Provide the (X, Y) coordinate of the cell's center where the given text is located.  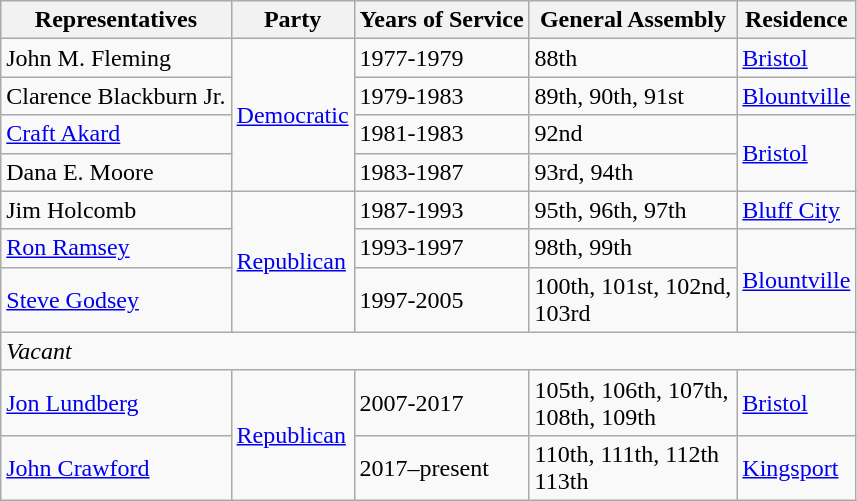
2007-2017 (442, 402)
Kingsport (796, 468)
Residence (796, 20)
93rd, 94th (633, 172)
1993-1997 (442, 248)
Party (292, 20)
Dana E. Moore (116, 172)
John Crawford (116, 468)
Clarence Blackburn Jr. (116, 96)
Vacant (428, 351)
95th, 96th, 97th (633, 210)
Jon Lundberg (116, 402)
Steve Godsey (116, 300)
John M. Fleming (116, 58)
General Assembly (633, 20)
1983-1987 (442, 172)
92nd (633, 134)
1977-1979 (442, 58)
Ron Ramsey (116, 248)
Craft Akard (116, 134)
105th, 106th, 107th,108th, 109th (633, 402)
110th, 111th, 112th113th (633, 468)
100th, 101st, 102nd,103rd (633, 300)
2017–present (442, 468)
1987-1993 (442, 210)
Jim Holcomb (116, 210)
1979-1983 (442, 96)
88th (633, 58)
Bluff City (796, 210)
Years of Service (442, 20)
Democratic (292, 115)
Representatives (116, 20)
89th, 90th, 91st (633, 96)
1997-2005 (442, 300)
1981-1983 (442, 134)
98th, 99th (633, 248)
